Scan for the cell matching the given text and deliver its [X, Y] coordinate at center. 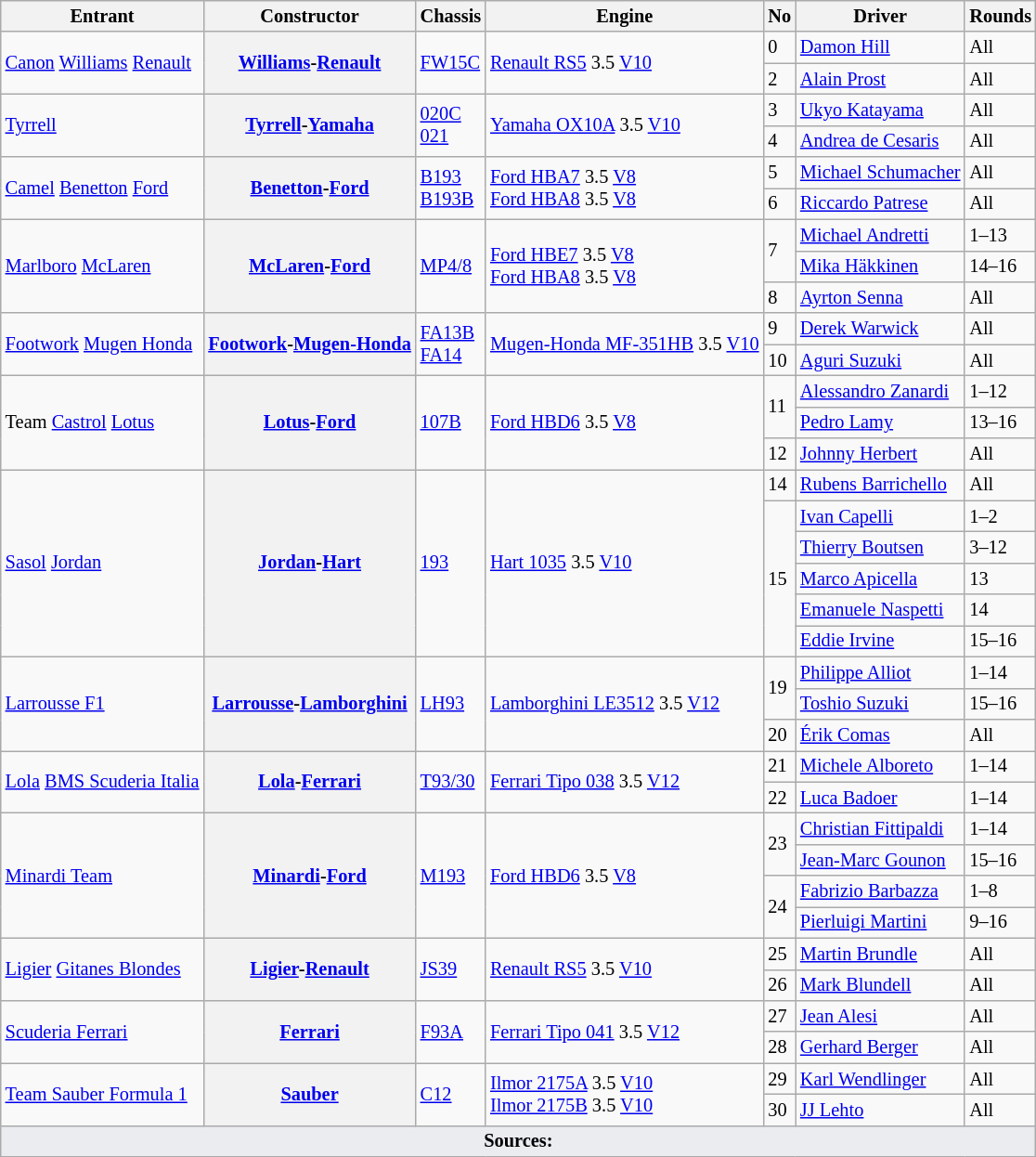
28 [780, 1047]
1–13 [1001, 235]
Jordan-Hart [309, 563]
Ligier-Renault [309, 969]
14–16 [1001, 266]
Alain Prost [880, 79]
1–12 [1001, 391]
No [780, 16]
C12 [451, 1094]
Footwork Mugen Honda [102, 344]
21 [780, 766]
Érik Comas [880, 734]
2 [780, 79]
3–12 [1001, 547]
25 [780, 954]
Mark Blundell [880, 985]
11 [780, 407]
Luca Badoer [880, 798]
M193 [451, 875]
5 [780, 173]
Tyrrell [102, 124]
Emanuele Naspetti [880, 610]
Michael Schumacher [880, 173]
Hart 1035 3.5 V10 [624, 563]
30 [780, 1110]
Camel Benetton Ford [102, 188]
Lamborghini LE3512 3.5 V12 [624, 704]
JS39 [451, 969]
9–16 [1001, 922]
6 [780, 203]
LH93 [451, 704]
19 [780, 687]
Ayrton Senna [880, 297]
Driver [880, 16]
Ivan Capelli [880, 516]
Alessandro Zanardi [880, 391]
Eddie Irvine [880, 641]
Ferrari [309, 1031]
Constructor [309, 16]
9 [780, 329]
27 [780, 1016]
Ferrari Tipo 038 3.5 V12 [624, 782]
B193B193B [451, 188]
Scuderia Ferrari [102, 1031]
Christian Fittipaldi [880, 828]
7 [780, 251]
Ukyo Katayama [880, 110]
Minardi Team [102, 875]
13 [1001, 578]
Footwork-Mugen-Honda [309, 344]
Marco Apicella [880, 578]
Karl Wendlinger [880, 1079]
1–2 [1001, 516]
020C021 [451, 124]
26 [780, 985]
MP4/8 [451, 266]
Toshio Suzuki [880, 704]
Sauber [309, 1094]
Ferrari Tipo 041 3.5 V12 [624, 1031]
22 [780, 798]
Sources: [518, 1141]
Ligier Gitanes Blondes [102, 969]
Derek Warwick [880, 329]
Gerhard Berger [880, 1047]
Ford HBE7 3.5 V8Ford HBA8 3.5 V8 [624, 266]
24 [780, 906]
Ford HBA7 3.5 V8Ford HBA8 3.5 V8 [624, 188]
Entrant [102, 16]
Martin Brundle [880, 954]
Rubens Barrichello [880, 485]
23 [780, 843]
Team Castrol Lotus [102, 422]
Michele Alboreto [880, 766]
Fabrizio Barbazza [880, 891]
Lola-Ferrari [309, 782]
Damon Hill [880, 47]
193 [451, 563]
Tyrrell-Yamaha [309, 124]
Rounds [1001, 16]
F93A [451, 1031]
8 [780, 297]
JJ Lehto [880, 1110]
3 [780, 110]
Team Sauber Formula 1 [102, 1094]
Canon Williams Renault [102, 63]
Pierluigi Martini [880, 922]
Ilmor 2175A 3.5 V10Ilmor 2175B 3.5 V10 [624, 1094]
Benetton-Ford [309, 188]
Philippe Alliot [880, 672]
20 [780, 734]
McLaren-Ford [309, 266]
FW15C [451, 63]
Marlboro McLaren [102, 266]
Lola BMS Scuderia Italia [102, 782]
FA13BFA14 [451, 344]
12 [780, 454]
Sasol Jordan [102, 563]
Michael Andretti [880, 235]
Chassis [451, 16]
Mika Häkkinen [880, 266]
Riccardo Patrese [880, 203]
Mugen-Honda MF-351HB 3.5 V10 [624, 344]
Jean Alesi [880, 1016]
13–16 [1001, 422]
Pedro Lamy [880, 422]
10 [780, 360]
4 [780, 141]
107B [451, 422]
0 [780, 47]
Engine [624, 16]
Minardi-Ford [309, 875]
Thierry Boutsen [880, 547]
1–8 [1001, 891]
Lotus-Ford [309, 422]
Johnny Herbert [880, 454]
29 [780, 1079]
Andrea de Cesaris [880, 141]
15 [780, 578]
Yamaha OX10A 3.5 V10 [624, 124]
T93/30 [451, 782]
Williams-Renault [309, 63]
Larrousse F1 [102, 704]
Jean-Marc Gounon [880, 860]
Larrousse-Lamborghini [309, 704]
Aguri Suzuki [880, 360]
